Detect which cell encompasses the target text, then output its [X, Y] center coordinate. 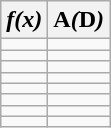
A(D) [79, 20]
f(x) [24, 20]
